Identify which cell holds the provided text, then report its (x, y) central coordinate. 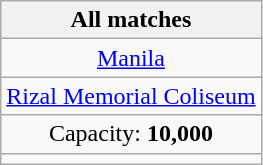
Rizal Memorial Coliseum (131, 96)
Manila (131, 58)
All matches (131, 20)
Capacity: 10,000 (131, 134)
